Scan for the cell matching the given text and deliver its (x, y) coordinate at center. 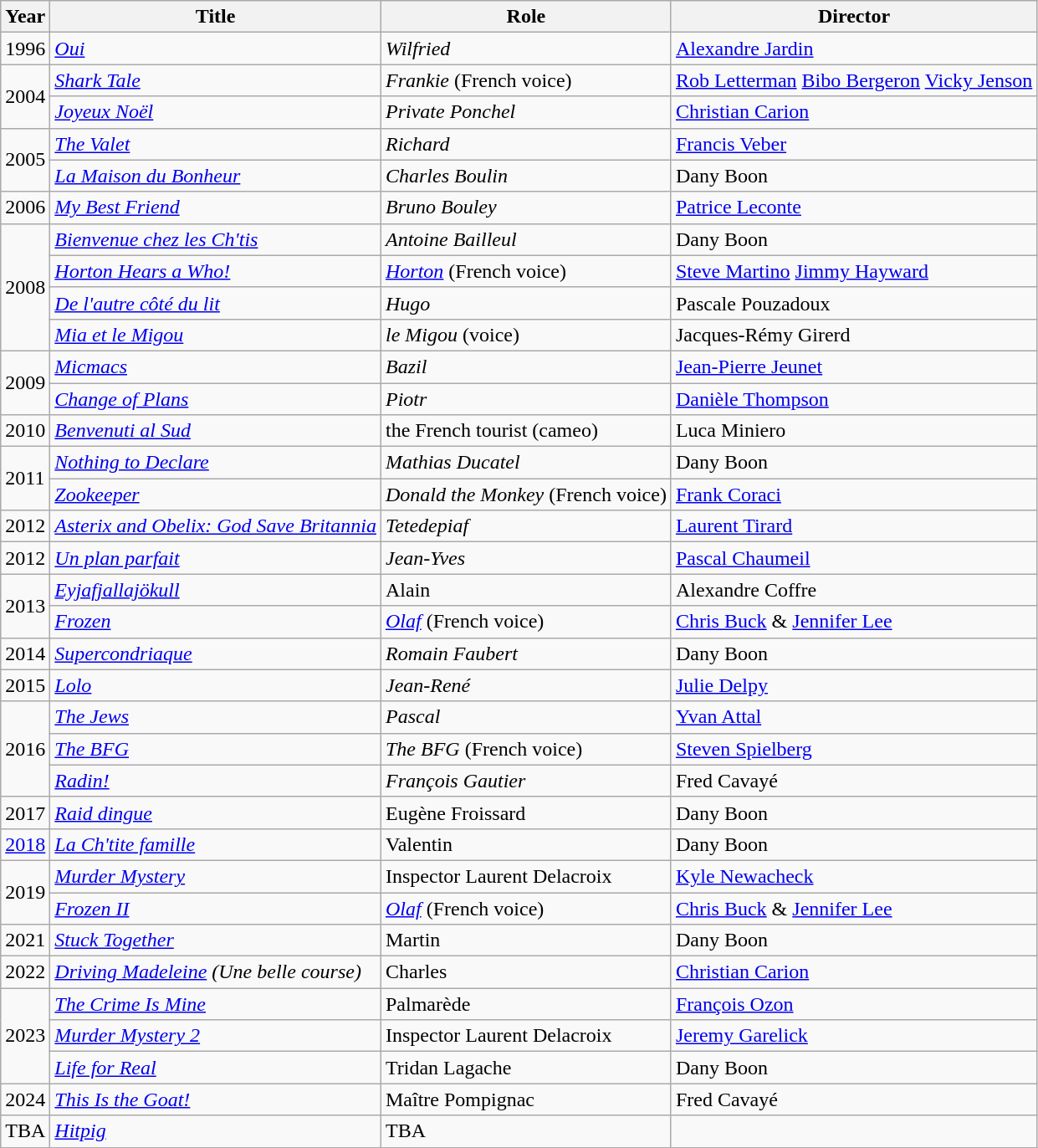
François Ozon (853, 1004)
Private Ponchel (525, 112)
Charles Boulin (525, 176)
La Ch'tite famille (216, 844)
Radin! (216, 781)
2013 (25, 606)
Donald the Monkey (French voice) (525, 495)
Pascal Chaumeil (853, 558)
1996 (25, 49)
Tetedepiaf (525, 526)
2018 (25, 844)
the French tourist (cameo) (525, 431)
Patrice Leconte (853, 208)
Role (525, 17)
Title (216, 17)
Martin (525, 940)
François Gautier (525, 781)
The Crime Is Mine (216, 1004)
Piotr (525, 399)
Rob Letterman Bibo Bergeron Vicky Jenson (853, 80)
Bienvenue chez les Ch'tis (216, 239)
2016 (25, 749)
Frozen (216, 622)
Wilfried (525, 49)
Kyle Newacheck (853, 876)
The BFG (216, 749)
Steven Spielberg (853, 749)
Tridan Lagache (525, 1068)
Supercondriaque (216, 653)
Un plan parfait (216, 558)
Maître Pompignac (525, 1099)
Joyeux Noël (216, 112)
Nothing to Declare (216, 463)
2004 (25, 96)
Asterix and Obelix: God Save Britannia (216, 526)
Year (25, 17)
2009 (25, 382)
2005 (25, 160)
2015 (25, 685)
The Valet (216, 144)
Hitpig (216, 1131)
Frozen II (216, 908)
Murder Mystery (216, 876)
Jean-René (525, 685)
2019 (25, 892)
Mia et le Migou (216, 335)
Hugo (525, 303)
2006 (25, 208)
Lolo (216, 685)
Julie Delpy (853, 685)
Eugène Froissard (525, 812)
The BFG (French voice) (525, 749)
Palmarède (525, 1004)
2008 (25, 287)
2010 (25, 431)
Alexandre Coffre (853, 590)
Jacques-Rémy Girerd (853, 335)
Charles (525, 972)
Eyjafjallajökull (216, 590)
Francis Veber (853, 144)
Danièle Thompson (853, 399)
Steve Martino Jimmy Hayward (853, 271)
2021 (25, 940)
The Jews (216, 717)
Horton (French voice) (525, 271)
Frankie (French voice) (525, 80)
2023 (25, 1036)
My Best Friend (216, 208)
Romain Faubert (525, 653)
Bruno Bouley (525, 208)
2022 (25, 972)
Bazil (525, 366)
Horton Hears a Who! (216, 271)
le Migou (voice) (525, 335)
Pascale Pouzadoux (853, 303)
Murder Mystery 2 (216, 1036)
Raid dingue (216, 812)
2014 (25, 653)
La Maison du Bonheur (216, 176)
Micmacs (216, 366)
2024 (25, 1099)
Laurent Tirard (853, 526)
Valentin (525, 844)
2017 (25, 812)
Benvenuti al Sud (216, 431)
Zookeeper (216, 495)
Jean-Pierre Jeunet (853, 366)
De l'autre côté du lit (216, 303)
Life for Real (216, 1068)
Mathias Ducatel (525, 463)
Frank Coraci (853, 495)
Antoine Bailleul (525, 239)
Alain (525, 590)
Stuck Together (216, 940)
Pascal (525, 717)
Driving Madeleine (Une belle course) (216, 972)
Change of Plans (216, 399)
Jean-Yves (525, 558)
Jeremy Garelick (853, 1036)
Shark Tale (216, 80)
Alexandre Jardin (853, 49)
Director (853, 17)
2011 (25, 479)
Richard (525, 144)
This Is the Goat! (216, 1099)
Yvan Attal (853, 717)
Oui (216, 49)
Luca Miniero (853, 431)
